Detect which cell encompasses the target text, then output its (X, Y) center coordinate. 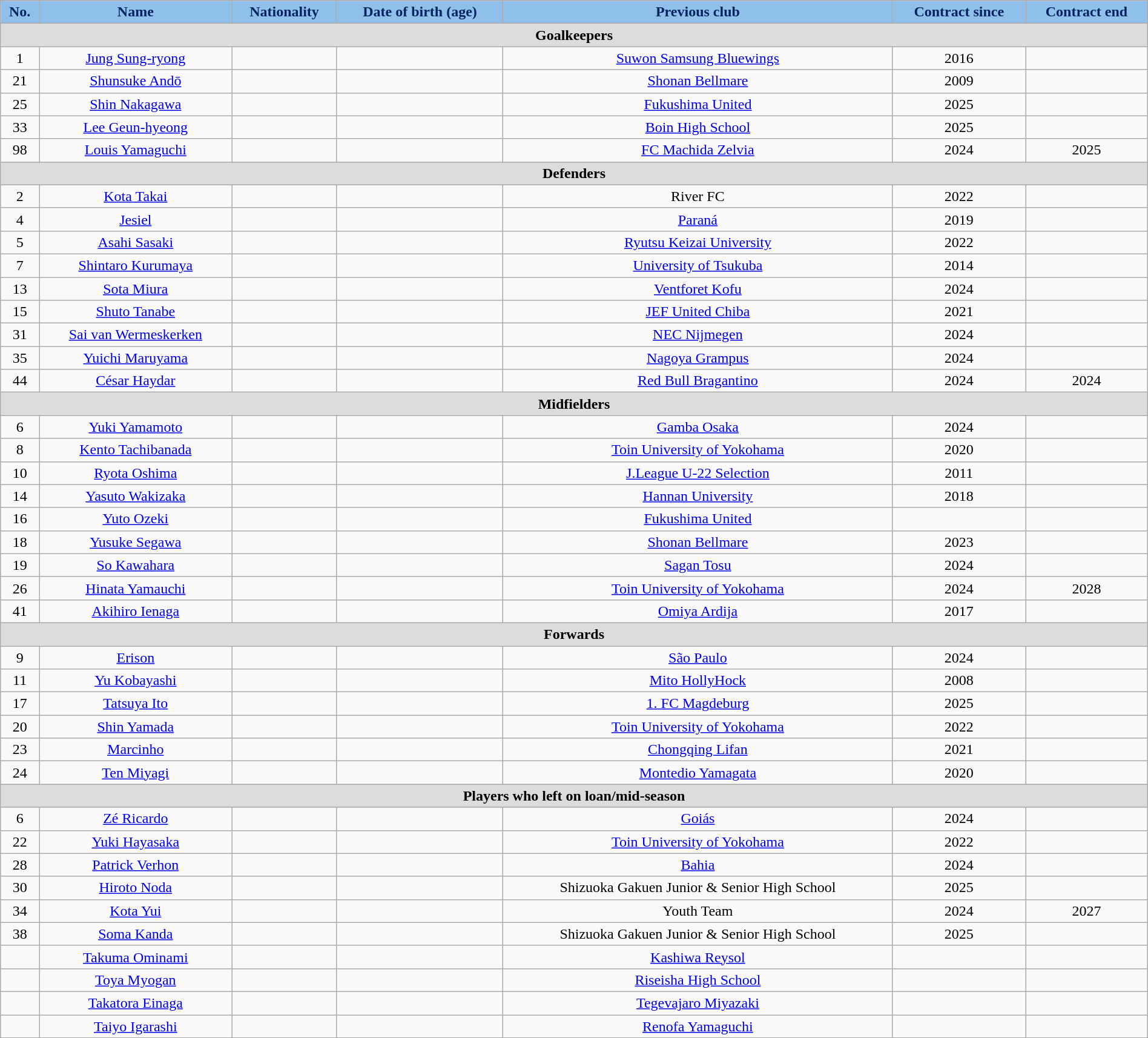
Ten Miyagi (136, 773)
2009 (959, 81)
Marcinho (136, 750)
44 (20, 381)
Sai van Wermeskerken (136, 335)
Youth Team (698, 911)
Yasuto Wakizaka (136, 496)
21 (20, 81)
No. (20, 12)
5 (20, 242)
Shintaro Kurumaya (136, 265)
Taiyo Igarashi (136, 1026)
Yu Kobayashi (136, 681)
35 (20, 358)
30 (20, 888)
Yuki Yamamoto (136, 427)
Defenders (574, 173)
19 (20, 565)
Gamba Osaka (698, 427)
14 (20, 496)
9 (20, 657)
24 (20, 773)
7 (20, 265)
Mito HollyHock (698, 681)
Kento Tachibanada (136, 450)
31 (20, 335)
River FC (698, 196)
Kota Takai (136, 196)
Zé Ricardo (136, 819)
2016 (959, 58)
Players who left on loan/mid-season (574, 796)
34 (20, 911)
Midfielders (574, 404)
Yuto Ozeki (136, 519)
Ryota Oshima (136, 473)
Suwon Samsung Bluewings (698, 58)
Contract since (959, 12)
16 (20, 519)
Chongqing Lifan (698, 750)
Date of birth (age) (420, 12)
23 (20, 750)
Contract end (1087, 12)
Montedio Yamagata (698, 773)
Hiroto Noda (136, 888)
FC Machida Zelvia (698, 150)
13 (20, 289)
Toya Myogan (136, 980)
Ventforet Kofu (698, 289)
Bahia (698, 865)
2008 (959, 681)
So Kawahara (136, 565)
Yuichi Maruyama (136, 358)
2028 (1087, 588)
Name (136, 12)
8 (20, 450)
Forwards (574, 634)
Jung Sung-ryong (136, 58)
Yusuke Segawa (136, 542)
Lee Geun-hyeong (136, 127)
Asahi Sasaki (136, 242)
University of Tsukuba (698, 265)
Hannan University (698, 496)
28 (20, 865)
Shuto Tanabe (136, 312)
Previous club (698, 12)
2019 (959, 219)
4 (20, 219)
33 (20, 127)
17 (20, 704)
98 (20, 150)
Red Bull Bragantino (698, 381)
Shunsuke Andō (136, 81)
São Paulo (698, 657)
César Haydar (136, 381)
26 (20, 588)
Goiás (698, 819)
Takatora Einaga (136, 1003)
Goalkeepers (574, 35)
2017 (959, 611)
15 (20, 312)
2011 (959, 473)
2 (20, 196)
22 (20, 842)
2023 (959, 542)
Sagan Tosu (698, 565)
2018 (959, 496)
Tatsuya Ito (136, 704)
Erison (136, 657)
2027 (1087, 911)
Kota Yui (136, 911)
38 (20, 934)
Shin Nakagawa (136, 104)
18 (20, 542)
Renofa Yamaguchi (698, 1026)
Shin Yamada (136, 727)
Patrick Verhon (136, 865)
Takuma Ominami (136, 957)
Louis Yamaguchi (136, 150)
1. FC Magdeburg (698, 704)
Paraná (698, 219)
25 (20, 104)
Soma Kanda (136, 934)
10 (20, 473)
11 (20, 681)
Nationality (285, 12)
41 (20, 611)
Akihiro Ienaga (136, 611)
NEC Nijmegen (698, 335)
2014 (959, 265)
Sota Miura (136, 289)
JEF United Chiba (698, 312)
Hinata Yamauchi (136, 588)
J.League U-22 Selection (698, 473)
Omiya Ardija (698, 611)
Jesiel (136, 219)
Tegevajaro Miyazaki (698, 1003)
1 (20, 58)
20 (20, 727)
Yuki Hayasaka (136, 842)
Ryutsu Keizai University (698, 242)
Nagoya Grampus (698, 358)
Boin High School (698, 127)
Riseisha High School (698, 980)
Kashiwa Reysol (698, 957)
